Detect which cell encompasses the target text, then output its [X, Y] center coordinate. 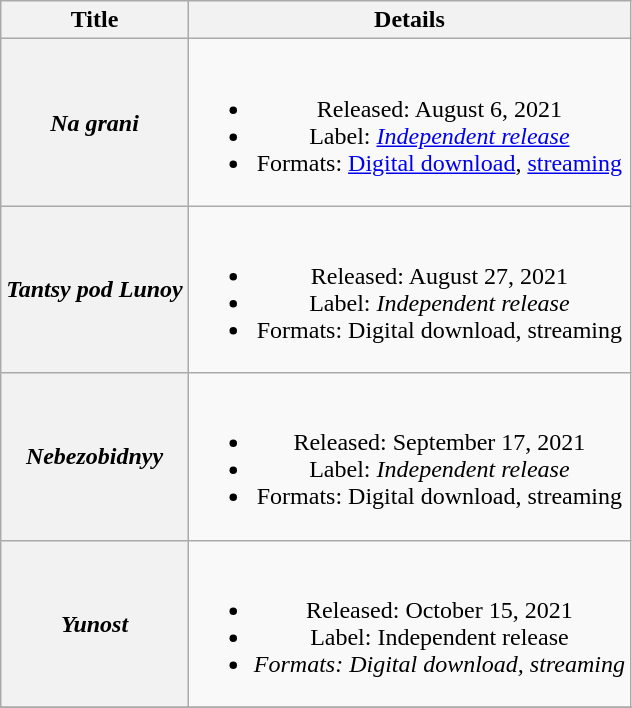
Released: August 6, 2021Label: Independent releaseFormats: Digital download, streaming [409, 122]
Yunost [95, 624]
Tantsy pod Lunoy [95, 290]
Details [409, 20]
Released: August 27, 2021Label: Independent releaseFormats: Digital download, streaming [409, 290]
Nebezobidnyy [95, 456]
Title [95, 20]
Released: October 15, 2021Label: Independent releaseFormats: Digital download, streaming [409, 624]
Released: September 17, 2021Label: Independent releaseFormats: Digital download, streaming [409, 456]
Na grani [95, 122]
